Output the [X, Y] coordinate of the center of the cell containing the given text.  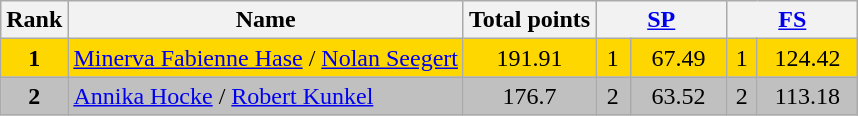
113.18 [808, 96]
Rank [34, 20]
63.52 [678, 96]
124.42 [808, 58]
Annika Hocke / Robert Kunkel [266, 96]
Name [266, 20]
SP [662, 20]
67.49 [678, 58]
Total points [529, 20]
176.7 [529, 96]
Minerva Fabienne Hase / Nolan Seegert [266, 58]
FS [792, 20]
191.91 [529, 58]
